Extract the [x, y] coordinate from the center of the cell holding the provided text.  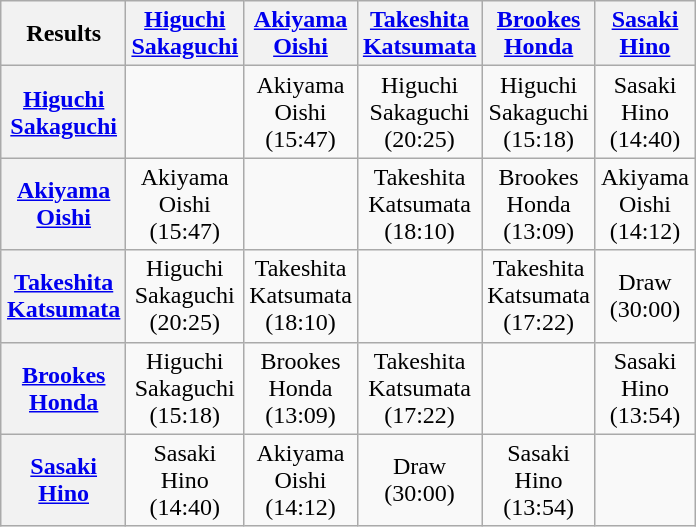
Results [63, 34]
